Return the (x, y) coordinate for the center point of the cell that contains the specified text.  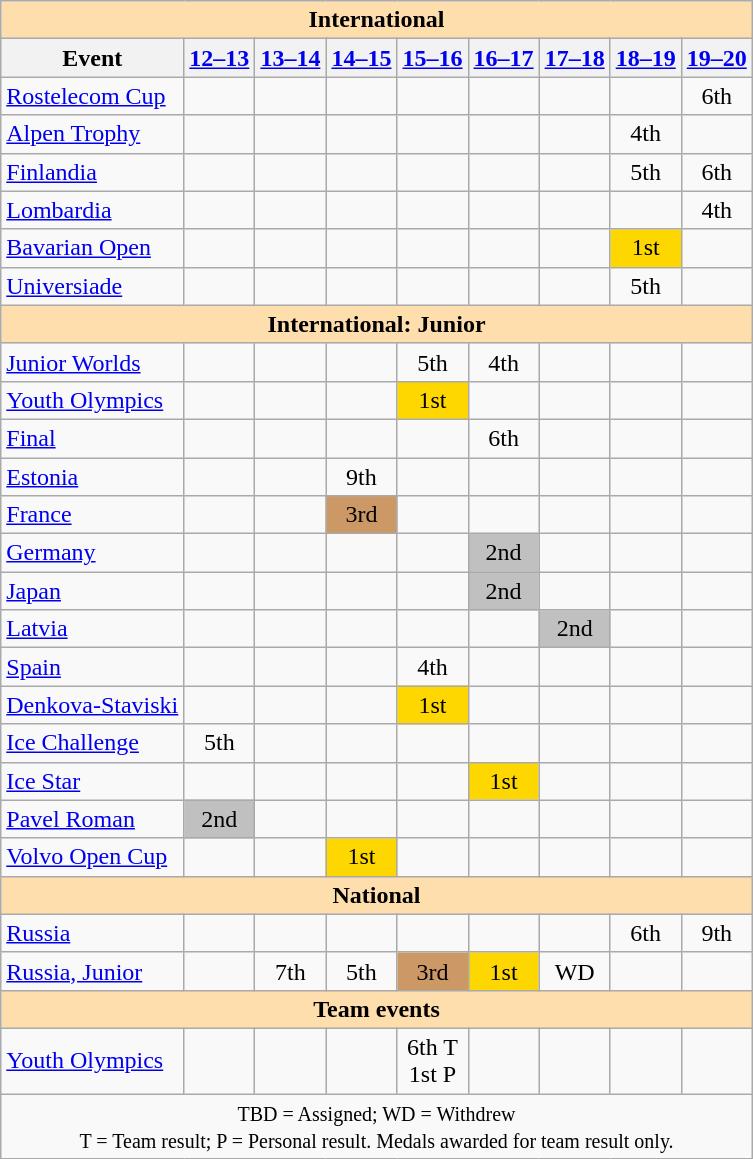
Estonia (92, 477)
14–15 (362, 58)
WD (574, 971)
18–19 (646, 58)
Russia, Junior (92, 971)
Team events (377, 1009)
12–13 (220, 58)
Volvo Open Cup (92, 857)
Finlandia (92, 172)
Lombardia (92, 210)
Latvia (92, 629)
Junior Worlds (92, 362)
International (377, 20)
Alpen Trophy (92, 134)
13–14 (290, 58)
Ice Challenge (92, 743)
16–17 (504, 58)
Spain (92, 667)
International: Junior (377, 324)
Japan (92, 591)
7th (290, 971)
19–20 (716, 58)
France (92, 515)
National (377, 895)
Denkova-Staviski (92, 705)
17–18 (574, 58)
Universiade (92, 286)
Russia (92, 933)
Rostelecom Cup (92, 96)
Final (92, 438)
Bavarian Open (92, 248)
Pavel Roman (92, 819)
Germany (92, 553)
Event (92, 58)
6th T 1st P (432, 1060)
Ice Star (92, 781)
15–16 (432, 58)
TBD = Assigned; WD = Withdrew T = Team result; P = Personal result. Medals awarded for team result only. (377, 1126)
